Return the (x, y) coordinate for the center point of the cell that contains the specified text.  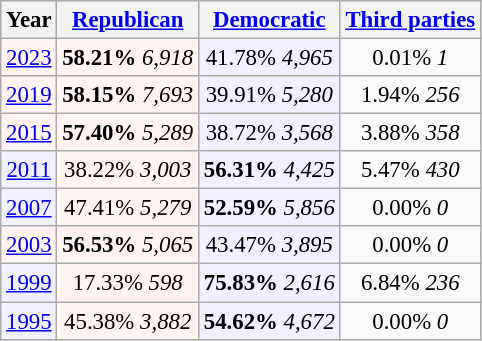
1995 (29, 321)
Republican (128, 20)
45.38% 3,882 (128, 321)
5.47% 430 (410, 170)
38.72% 3,568 (269, 133)
2011 (29, 170)
39.91% 5,280 (269, 95)
75.83% 2,616 (269, 283)
Third parties (410, 20)
6.84% 236 (410, 283)
2019 (29, 95)
Year (29, 20)
1999 (29, 283)
17.33% 598 (128, 283)
Democratic (269, 20)
58.21% 6,918 (128, 58)
52.59% 5,856 (269, 208)
47.41% 5,279 (128, 208)
38.22% 3,003 (128, 170)
58.15% 7,693 (128, 95)
0.01% 1 (410, 58)
41.78% 4,965 (269, 58)
2023 (29, 58)
1.94% 256 (410, 95)
57.40% 5,289 (128, 133)
43.47% 3,895 (269, 245)
54.62% 4,672 (269, 321)
56.53% 5,065 (128, 245)
2003 (29, 245)
2015 (29, 133)
56.31% 4,425 (269, 170)
3.88% 358 (410, 133)
2007 (29, 208)
